Output the (X, Y) coordinate of the center of the cell containing the given text.  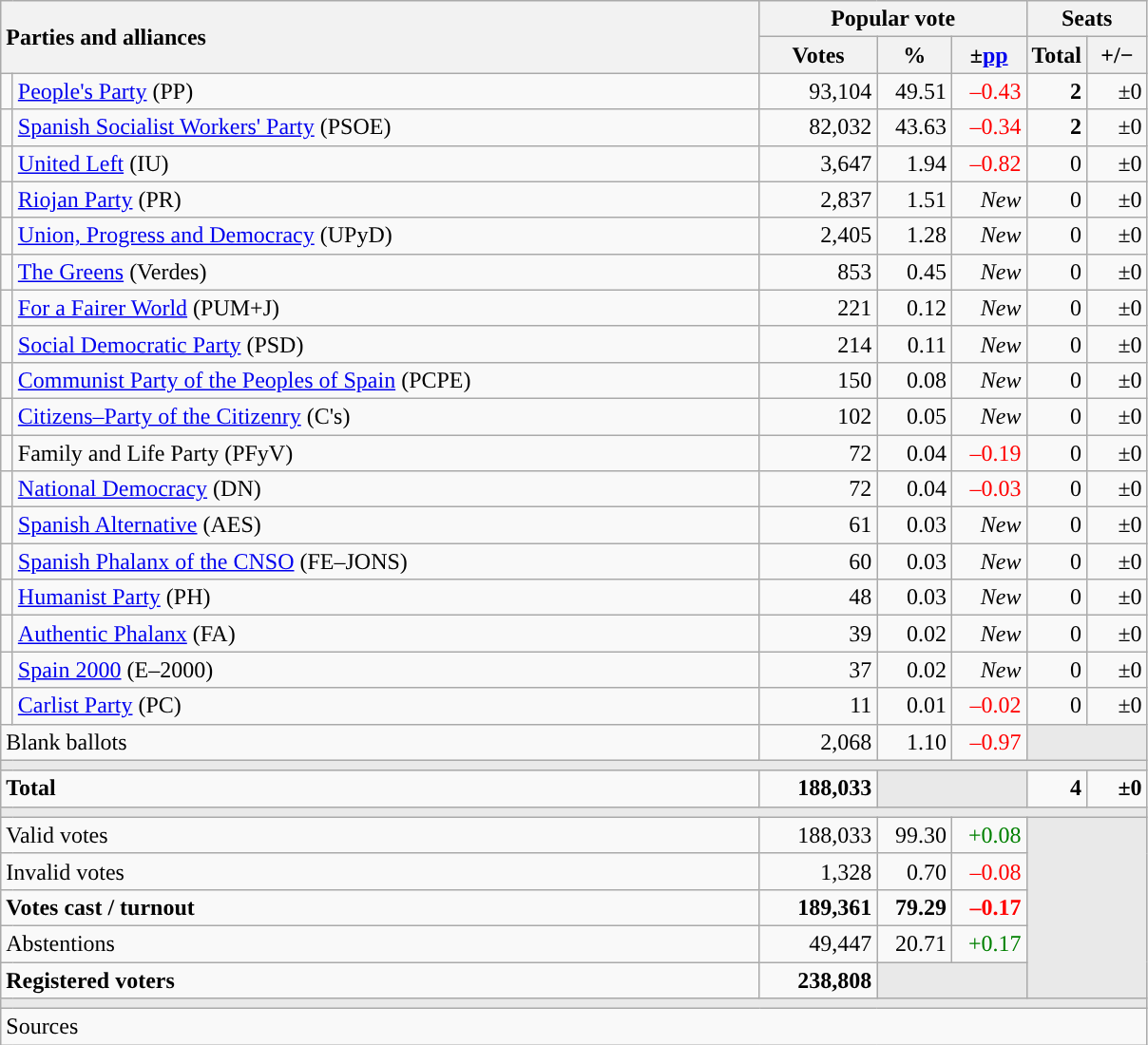
1.51 (914, 199)
Communist Party of the Peoples of Spain (PCPE) (386, 380)
43.63 (914, 127)
±pp (988, 55)
189,361 (818, 907)
1.28 (914, 236)
Registered voters (380, 979)
2,837 (818, 199)
Riojan Party (PR) (386, 199)
102 (818, 416)
Citizens–Party of the Citizenry (C's) (386, 416)
Valid votes (380, 835)
Spain 2000 (E–2000) (386, 670)
93,104 (818, 91)
3,647 (818, 163)
–0.43 (988, 91)
853 (818, 272)
Parties and alliances (380, 37)
2,068 (818, 742)
Authentic Phalanx (FA) (386, 634)
221 (818, 308)
238,808 (818, 979)
+0.17 (988, 943)
150 (818, 380)
0.12 (914, 308)
–0.02 (988, 706)
11 (818, 706)
79.29 (914, 907)
–0.08 (988, 871)
People's Party (PP) (386, 91)
–0.82 (988, 163)
% (914, 55)
Votes cast / turnout (380, 907)
–0.34 (988, 127)
United Left (IU) (386, 163)
Carlist Party (PC) (386, 706)
49,447 (818, 943)
Seats (1087, 19)
99.30 (914, 835)
214 (818, 344)
–0.19 (988, 453)
Spanish Alternative (AES) (386, 525)
+/− (1118, 55)
–0.97 (988, 742)
Abstentions (380, 943)
Union, Progress and Democracy (UPyD) (386, 236)
1,328 (818, 871)
4 (1057, 788)
82,032 (818, 127)
0.11 (914, 344)
Invalid votes (380, 871)
For a Fairer World (PUM+J) (386, 308)
Spanish Socialist Workers' Party (PSOE) (386, 127)
60 (818, 561)
20.71 (914, 943)
48 (818, 598)
Humanist Party (PH) (386, 598)
37 (818, 670)
Spanish Phalanx of the CNSO (FE–JONS) (386, 561)
Blank ballots (380, 742)
39 (818, 634)
49.51 (914, 91)
The Greens (Verdes) (386, 272)
2,405 (818, 236)
Family and Life Party (PFyV) (386, 453)
0.70 (914, 871)
0.01 (914, 706)
Votes (818, 55)
0.05 (914, 416)
Sources (574, 1027)
+0.08 (988, 835)
Social Democratic Party (PSD) (386, 344)
National Democracy (DN) (386, 489)
0.08 (914, 380)
0.45 (914, 272)
–0.03 (988, 489)
1.10 (914, 742)
1.94 (914, 163)
Popular vote (893, 19)
61 (818, 525)
–0.17 (988, 907)
